Determine the [X, Y] coordinate at the center of the cell enclosing the given text.  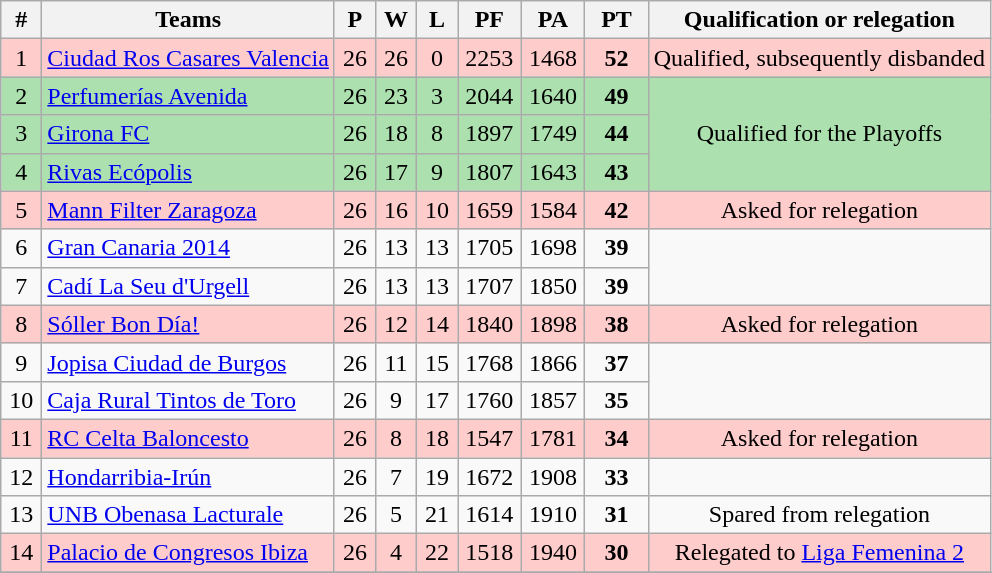
1 [22, 58]
Rivas Ecópolis [188, 172]
Hondarribia-Irún [188, 477]
2253 [490, 58]
Caja Rural Tintos de Toro [188, 400]
PA [553, 20]
1850 [553, 286]
1468 [553, 58]
1760 [490, 400]
Jopisa Ciudad de Burgos [188, 362]
Perfumerías Avenida [188, 96]
L [438, 20]
1898 [553, 324]
1940 [553, 553]
35 [617, 400]
1705 [490, 248]
43 [617, 172]
1866 [553, 362]
UNB Obenasa Lacturale [188, 515]
34 [617, 438]
1897 [490, 134]
Gran Canaria 2014 [188, 248]
PF [490, 20]
1910 [553, 515]
44 [617, 134]
1518 [490, 553]
52 [617, 58]
49 [617, 96]
Girona FC [188, 134]
1781 [553, 438]
1643 [553, 172]
1659 [490, 210]
1840 [490, 324]
W [396, 20]
1614 [490, 515]
42 [617, 210]
Palacio de Congresos Ibiza [188, 553]
1857 [553, 400]
2044 [490, 96]
1698 [553, 248]
16 [396, 210]
1707 [490, 286]
Qualified, subsequently disbanded [819, 58]
19 [438, 477]
1672 [490, 477]
Relegated to Liga Femenina 2 [819, 553]
1640 [553, 96]
# [22, 20]
22 [438, 553]
Cadí La Seu d'Urgell [188, 286]
1807 [490, 172]
1908 [553, 477]
Mann Filter Zaragoza [188, 210]
31 [617, 515]
6 [22, 248]
15 [438, 362]
2 [22, 96]
37 [617, 362]
1749 [553, 134]
Teams [188, 20]
0 [438, 58]
30 [617, 553]
Qualification or relegation [819, 20]
Ciudad Ros Casares Valencia [188, 58]
P [354, 20]
Sóller Bon Día! [188, 324]
1584 [553, 210]
33 [617, 477]
1768 [490, 362]
RC Celta Baloncesto [188, 438]
Qualified for the Playoffs [819, 134]
38 [617, 324]
PT [617, 20]
23 [396, 96]
Spared from relegation [819, 515]
21 [438, 515]
1547 [490, 438]
